For the text-containing cell, return its midpoint in [X, Y] coordinate format. 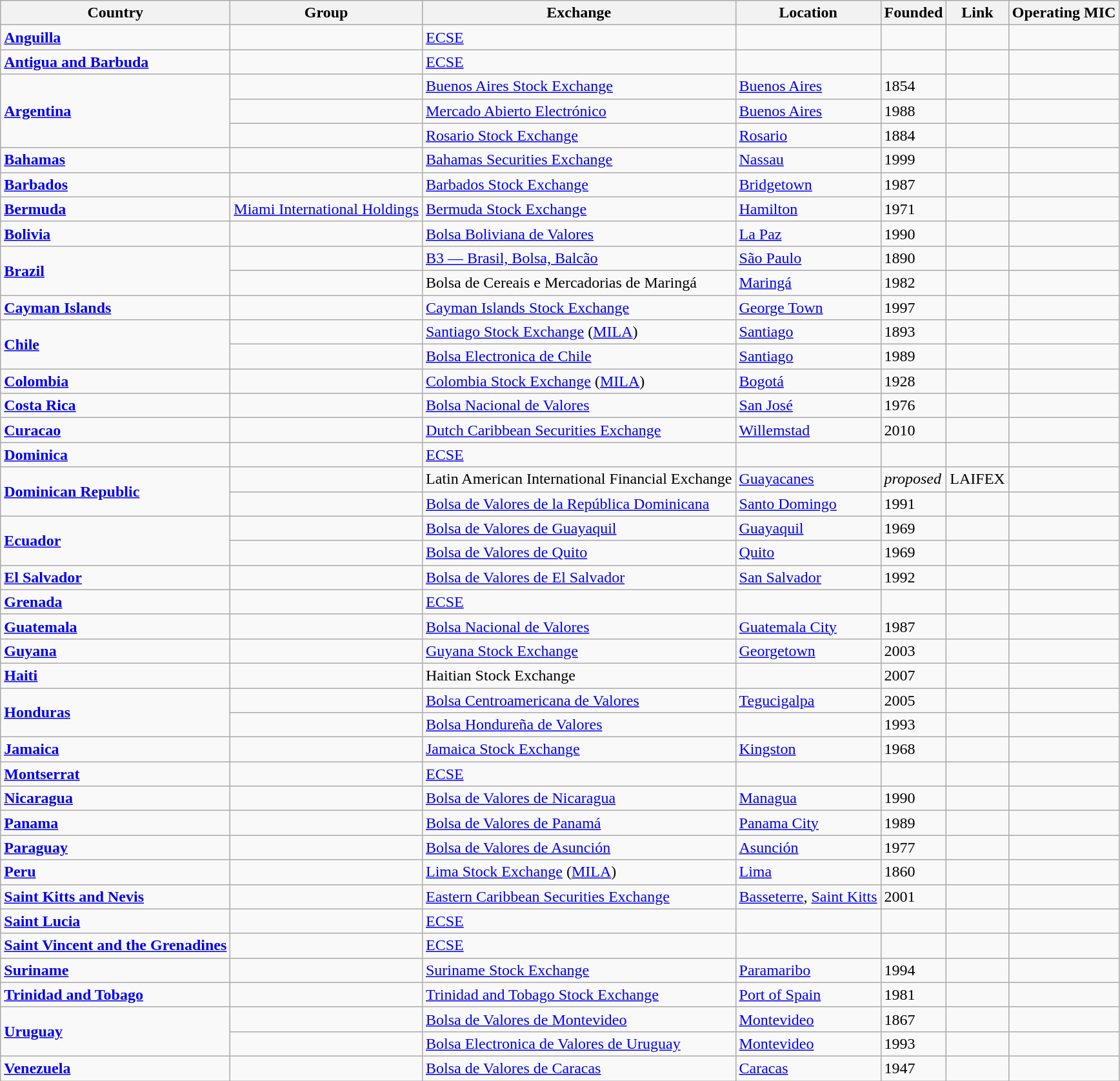
1947 [914, 1068]
Exchange [579, 13]
Panama City [808, 823]
1860 [914, 872]
Bolsa de Valores de Montevideo [579, 1019]
Grenada [115, 602]
Hamilton [808, 209]
Bolsa de Valores de la República Dominicana [579, 504]
1854 [914, 86]
La Paz [808, 233]
Saint Vincent and the Grenadines [115, 946]
1991 [914, 504]
1982 [914, 283]
Founded [914, 13]
Bolsa de Valores de Panamá [579, 823]
Guyana Stock Exchange [579, 651]
Georgetown [808, 651]
Peru [115, 872]
Eastern Caribbean Securities Exchange [579, 897]
1928 [914, 381]
Bolsa Hondureña de Valores [579, 725]
1976 [914, 406]
San Salvador [808, 577]
Saint Lucia [115, 921]
Montserrat [115, 774]
Antigua and Barbuda [115, 62]
1997 [914, 308]
Miami International Holdings [326, 209]
Lima [808, 872]
1867 [914, 1019]
Bolsa de Valores de Nicaragua [579, 798]
Ecuador [115, 540]
Operating MIC [1064, 13]
Caracas [808, 1068]
2010 [914, 430]
Uruguay [115, 1031]
Guayaquil [808, 528]
2005 [914, 700]
Kingston [808, 749]
Trinidad and Tobago Stock Exchange [579, 995]
Cayman Islands [115, 308]
Santiago Stock Exchange (MILA) [579, 332]
Rosario [808, 135]
Cayman Islands Stock Exchange [579, 308]
Haitian Stock Exchange [579, 675]
Chile [115, 344]
Colombia [115, 381]
Anguilla [115, 37]
1977 [914, 848]
Bolsa Centroamericana de Valores [579, 700]
Latin American International Financial Exchange [579, 479]
Brazil [115, 270]
proposed [914, 479]
Maringá [808, 283]
Link [977, 13]
Suriname Stock Exchange [579, 970]
Suriname [115, 970]
Bahamas Securities Exchange [579, 160]
São Paulo [808, 258]
1999 [914, 160]
Guatemala [115, 626]
Bolivia [115, 233]
San José [808, 406]
Bridgetown [808, 184]
Guatemala City [808, 626]
Barbados [115, 184]
1992 [914, 577]
Basseterre, Saint Kitts [808, 897]
Bolsa Electronica de Chile [579, 357]
Bolsa Electronica de Valores de Uruguay [579, 1044]
Dominica [115, 455]
Jamaica Stock Exchange [579, 749]
Bolsa de Valores de El Salvador [579, 577]
Asunción [808, 848]
Buenos Aires Stock Exchange [579, 86]
Bolsa de Valores de Caracas [579, 1068]
1981 [914, 995]
Colombia Stock Exchange (MILA) [579, 381]
Managua [808, 798]
2001 [914, 897]
Group [326, 13]
Bogotá [808, 381]
Bahamas [115, 160]
Quito [808, 553]
1971 [914, 209]
Bolsa de Valores de Quito [579, 553]
Bermuda [115, 209]
Lima Stock Exchange (MILA) [579, 872]
Paramaribo [808, 970]
Bolsa Boliviana de Valores [579, 233]
Dutch Caribbean Securities Exchange [579, 430]
Guyana [115, 651]
Rosario Stock Exchange [579, 135]
Santo Domingo [808, 504]
Haiti [115, 675]
Willemstad [808, 430]
Argentina [115, 111]
Bolsa de Valores de Guayaquil [579, 528]
Guayacanes [808, 479]
Barbados Stock Exchange [579, 184]
Nassau [808, 160]
Saint Kitts and Nevis [115, 897]
Nicaragua [115, 798]
1994 [914, 970]
Panama [115, 823]
Honduras [115, 712]
Bolsa de Cereais e Mercadorias de Maringá [579, 283]
El Salvador [115, 577]
2007 [914, 675]
Paraguay [115, 848]
Bolsa de Valores de Asunción [579, 848]
LAIFEX [977, 479]
George Town [808, 308]
1988 [914, 111]
B3 — Brasil, Bolsa, Balcão [579, 258]
Curacao [115, 430]
2003 [914, 651]
Jamaica [115, 749]
Port of Spain [808, 995]
Bermuda Stock Exchange [579, 209]
Location [808, 13]
1890 [914, 258]
Dominican Republic [115, 491]
Trinidad and Tobago [115, 995]
Mercado Abierto Electrónico [579, 111]
1893 [914, 332]
1968 [914, 749]
1884 [914, 135]
Country [115, 13]
Tegucigalpa [808, 700]
Venezuela [115, 1068]
Costa Rica [115, 406]
